Output the [x, y] coordinate of the center of the cell containing the given text.  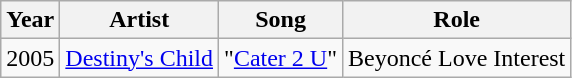
Year [30, 20]
Destiny's Child [140, 58]
Beyoncé Love Interest [457, 58]
"Cater 2 U" [281, 58]
Role [457, 20]
Artist [140, 20]
2005 [30, 58]
Song [281, 20]
